Search for the cell housing the specified text and yield its (x, y) center coordinate. 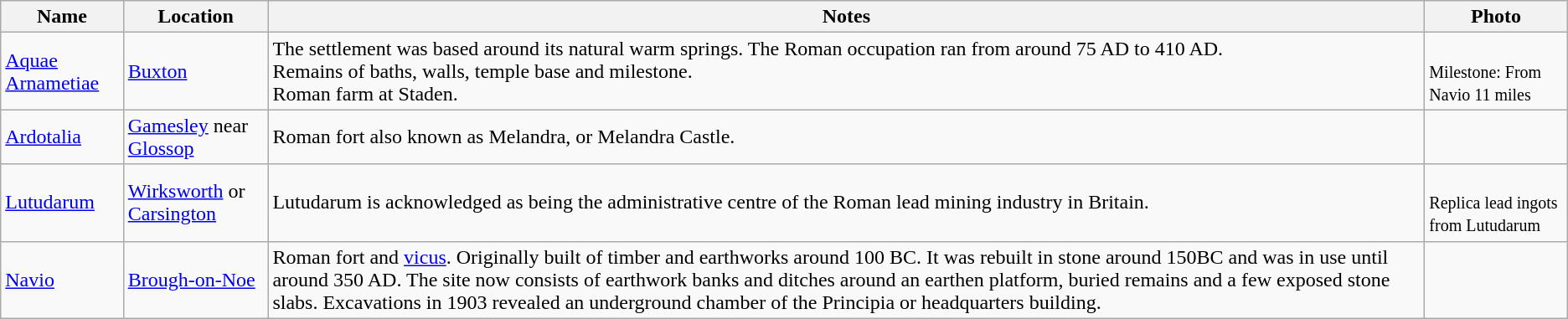
Buxton (196, 71)
Wirksworth or Carsington (196, 203)
Name (62, 17)
Lutudarum is acknowledged as being the administrative centre of the Roman lead mining industry in Britain. (846, 203)
Replica lead ingots from Lutudarum (1496, 203)
Brough-on-Noe (196, 280)
Photo (1496, 17)
Notes (846, 17)
Lutudarum (62, 203)
Milestone: From Navio 11 miles (1496, 71)
Location (196, 17)
Gamesley near Glossop (196, 137)
Aquae Arnametiae (62, 71)
Roman fort also known as Melandra, or Melandra Castle. (846, 137)
Ardotalia (62, 137)
Navio (62, 280)
